For the text-containing cell, return its midpoint in [x, y] coordinate format. 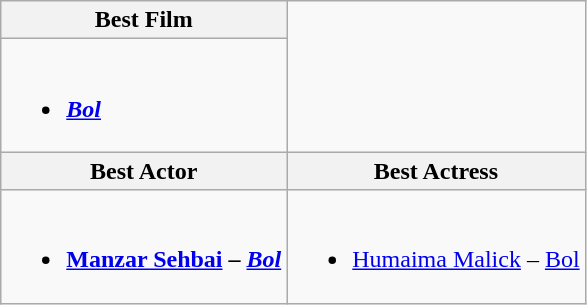
Best Actor [144, 171]
Bol [144, 96]
Manzar Sehbai – Bol [144, 246]
Best Actress [436, 171]
Best Film [144, 20]
Humaima Malick – Bol [436, 246]
